Capture the cell that displays the provided text and extract its [x, y] central coordinate. 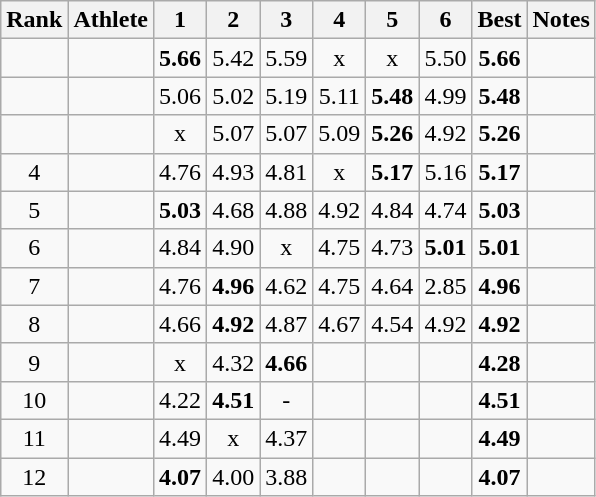
10 [34, 400]
5.19 [286, 96]
4.00 [234, 477]
4.73 [392, 248]
Notes [561, 20]
3 [286, 20]
11 [34, 438]
8 [34, 324]
4.62 [286, 286]
5.06 [180, 96]
4.22 [180, 400]
7 [34, 286]
9 [34, 362]
- [286, 400]
4.67 [340, 324]
5.50 [446, 58]
1 [180, 20]
5.16 [446, 172]
3.88 [286, 477]
5.11 [340, 96]
2 [234, 20]
12 [34, 477]
4.64 [392, 286]
Athlete [111, 20]
5.42 [234, 58]
4.37 [286, 438]
4.68 [234, 210]
Best [500, 20]
4.28 [500, 362]
4.88 [286, 210]
4.74 [446, 210]
2.85 [446, 286]
4.32 [234, 362]
5.09 [340, 134]
4.54 [392, 324]
4.90 [234, 248]
4.93 [234, 172]
5.59 [286, 58]
5.02 [234, 96]
4.99 [446, 96]
4.87 [286, 324]
Rank [34, 20]
4.81 [286, 172]
